Output the (x, y) coordinate of the center of the cell containing the given text.  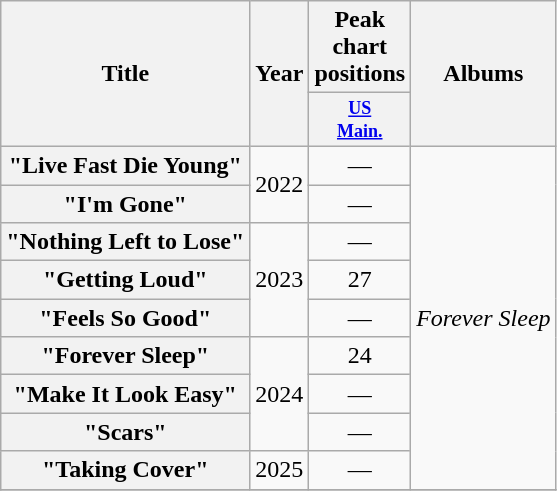
"Getting Loud" (126, 280)
2025 (280, 470)
27 (360, 280)
2024 (280, 394)
"Feels So Good" (126, 318)
2023 (280, 280)
Albums (484, 74)
Year (280, 74)
"Forever Sleep" (126, 356)
"Live Fast Die Young" (126, 165)
"I'm Gone" (126, 204)
Peak chart positions (360, 47)
"Scars" (126, 432)
USMain. (360, 120)
2022 (280, 184)
Forever Sleep (484, 318)
"Make It Look Easy" (126, 394)
24 (360, 356)
Title (126, 74)
"Nothing Left to Lose" (126, 242)
"Taking Cover" (126, 470)
